Capture the cell that displays the provided text and extract its (x, y) central coordinate. 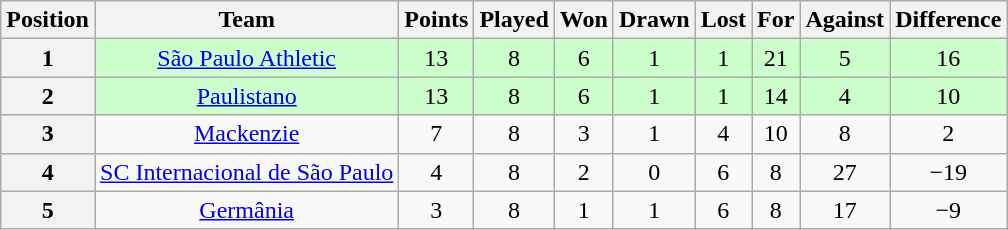
27 (845, 172)
Drawn (654, 20)
21 (776, 58)
Mackenzie (246, 134)
−9 (948, 210)
Team (246, 20)
For (776, 20)
São Paulo Athletic (246, 58)
Won (584, 20)
Points (436, 20)
14 (776, 96)
0 (654, 172)
Played (514, 20)
17 (845, 210)
Position (48, 20)
Against (845, 20)
Paulistano (246, 96)
SC Internacional de São Paulo (246, 172)
Lost (723, 20)
−19 (948, 172)
16 (948, 58)
Difference (948, 20)
7 (436, 134)
Germânia (246, 210)
